Output the (x, y) coordinate of the center of the cell containing the given text.  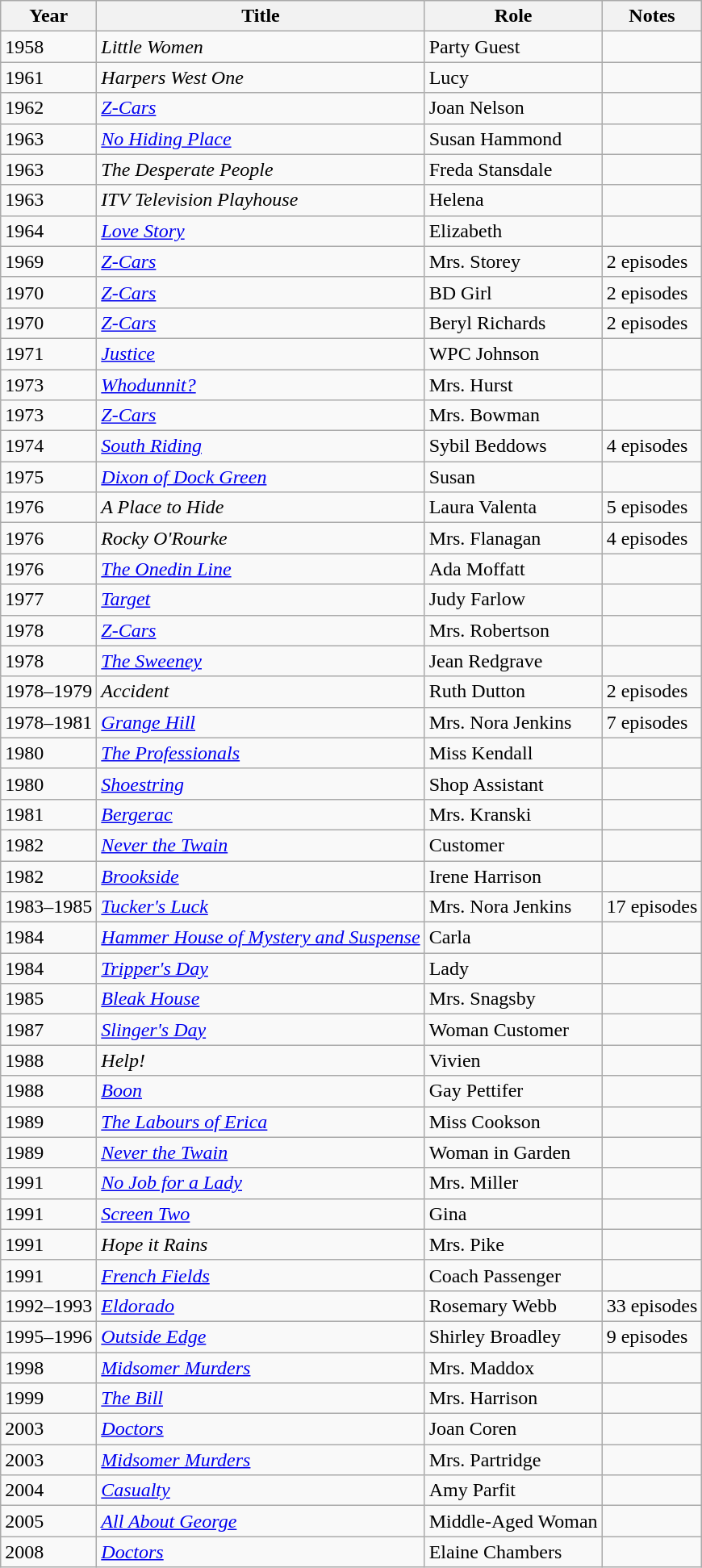
Sybil Beddows (513, 446)
Harpers West One (261, 77)
1998 (48, 1368)
Mrs. Kranski (513, 814)
Mrs. Maddox (513, 1368)
Mrs. Storey (513, 261)
Casualty (261, 1491)
5 episodes (652, 508)
Woman in Garden (513, 1152)
South Riding (261, 446)
Mrs. Partridge (513, 1460)
Tucker's Luck (261, 907)
Coach Passenger (513, 1275)
Mrs. Harrison (513, 1399)
17 episodes (652, 907)
Lucy (513, 77)
Joan Coren (513, 1429)
Shop Assistant (513, 784)
Gay Pettifer (513, 1091)
Customer (513, 845)
Boon (261, 1091)
Bergerac (261, 814)
Carla (513, 938)
Shoestring (261, 784)
No Job for a Lady (261, 1183)
Eldorado (261, 1306)
Middle-Aged Woman (513, 1521)
Slinger's Day (261, 1030)
WPC Johnson (513, 353)
1977 (48, 600)
2005 (48, 1521)
Beryl Richards (513, 323)
Mrs. Hurst (513, 385)
1985 (48, 999)
Justice (261, 353)
Whodunnit? (261, 385)
Role (513, 16)
Woman Customer (513, 1030)
Help! (261, 1060)
The Onedin Line (261, 569)
Mrs. Miller (513, 1183)
1987 (48, 1030)
Screen Two (261, 1214)
1969 (48, 261)
Susan (513, 477)
Irene Harrison (513, 876)
Bleak House (261, 999)
A Place to Hide (261, 508)
Mrs. Robertson (513, 630)
The Sweeney (261, 661)
Ada Moffatt (513, 569)
The Desperate People (261, 169)
2008 (48, 1552)
Notes (652, 16)
Miss Kendall (513, 753)
Gina (513, 1214)
1975 (48, 477)
Rosemary Webb (513, 1306)
The Labours of Erica (261, 1122)
2004 (48, 1491)
1983–1985 (48, 907)
9 episodes (652, 1336)
Mrs. Pike (513, 1244)
Brookside (261, 876)
Outside Edge (261, 1336)
Vivien (513, 1060)
1992–1993 (48, 1306)
Hammer House of Mystery and Suspense (261, 938)
Rocky O'Rourke (261, 538)
Judy Farlow (513, 600)
33 episodes (652, 1306)
Amy Parfit (513, 1491)
Target (261, 600)
Tripper's Day (261, 968)
Party Guest (513, 47)
BD Girl (513, 292)
Year (48, 16)
Mrs. Flanagan (513, 538)
The Bill (261, 1399)
1978–1981 (48, 722)
Susan Hammond (513, 139)
Miss Cookson (513, 1122)
1974 (48, 446)
1961 (48, 77)
Hope it Rains (261, 1244)
1978–1979 (48, 692)
Grange Hill (261, 722)
1962 (48, 108)
Accident (261, 692)
Elaine Chambers (513, 1552)
The Professionals (261, 753)
1981 (48, 814)
All About George (261, 1521)
Dixon of Dock Green (261, 477)
Elizabeth (513, 231)
1958 (48, 47)
Shirley Broadley (513, 1336)
Laura Valenta (513, 508)
Mrs. Snagsby (513, 999)
Title (261, 16)
1964 (48, 231)
1971 (48, 353)
Ruth Dutton (513, 692)
Mrs. Bowman (513, 416)
Freda Stansdale (513, 169)
Love Story (261, 231)
Lady (513, 968)
1995–1996 (48, 1336)
Little Women (261, 47)
7 episodes (652, 722)
Joan Nelson (513, 108)
French Fields (261, 1275)
ITV Television Playhouse (261, 200)
Helena (513, 200)
No Hiding Place (261, 139)
1999 (48, 1399)
Jean Redgrave (513, 661)
